Provide the [x, y] coordinate of the cell's center where the given text is located.  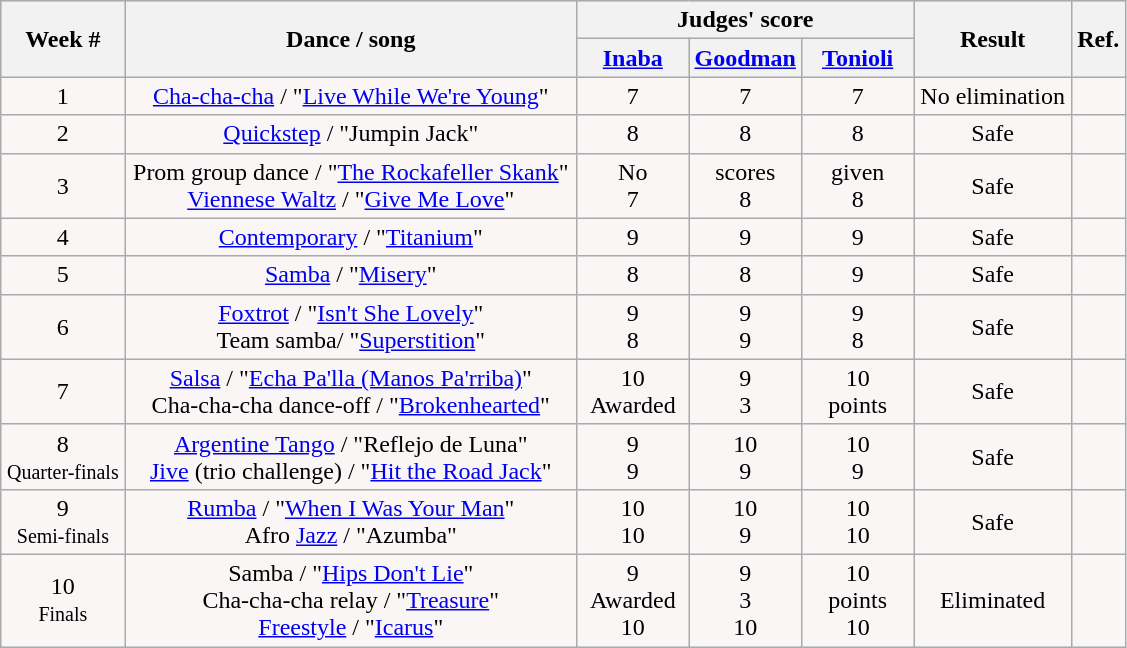
6 [63, 326]
Dance / song [351, 39]
3 [63, 186]
1 [63, 96]
Foxtrot / "Isn't She Lovely" Team samba/ "Superstition" [351, 326]
2 [63, 134]
Result [993, 39]
given8 [857, 186]
9Awarded10 [633, 600]
Samba / "Misery" [351, 275]
9310 [745, 600]
Samba / "Hips Don't Lie" Cha-cha-cha relay / "Treasure" Freestyle / "Icarus" [351, 600]
Cha-cha-cha / "Live While We're Young" [351, 96]
No7 [633, 186]
8 Quarter-finals [63, 456]
5 [63, 275]
No elimination [993, 96]
Week # [63, 39]
Prom group dance / "The Rockafeller Skank" Viennese Waltz / "Give Me Love" [351, 186]
Salsa / "Echa Pa'lla (Manos Pa'rriba)" Cha-cha-cha dance-off / "Brokenhearted" [351, 392]
Ref. [1098, 39]
Tonioli [857, 58]
Rumba / "When I Was Your Man" Afro Jazz / "Azumba" [351, 522]
10points [857, 392]
10Awarded [633, 392]
Goodman [745, 58]
9 Semi-finals [63, 522]
Quickstep / "Jumpin Jack" [351, 134]
Contemporary / "Titanium" [351, 237]
10 Finals [63, 600]
Judges' score [746, 20]
scores8 [745, 186]
Argentine Tango / "Reflejo de Luna" Jive (trio challenge) / "Hit the Road Jack" [351, 456]
Eliminated [993, 600]
4 [63, 237]
10points10 [857, 600]
Inaba [633, 58]
93 [745, 392]
